Detect which cell encompasses the target text, then output its (x, y) center coordinate. 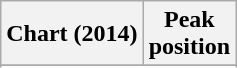
Chart (2014) (72, 34)
Peakposition (189, 34)
